From the cell containing the given text, extract its center point as (X, Y) coordinate. 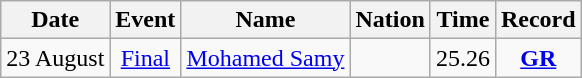
Name (266, 20)
Date (56, 20)
23 August (56, 58)
GR (538, 58)
Event (146, 20)
Record (538, 20)
Time (462, 20)
Final (146, 58)
Mohamed Samy (266, 58)
25.26 (462, 58)
Nation (390, 20)
